Find where the given text appears and provide that cell's center as (x, y) coordinate. 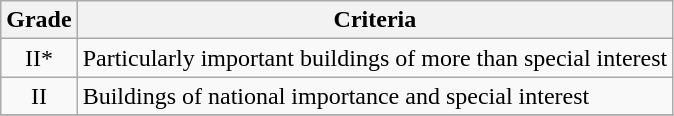
II (39, 96)
Particularly important buildings of more than special interest (375, 58)
Grade (39, 20)
Criteria (375, 20)
II* (39, 58)
Buildings of national importance and special interest (375, 96)
